Provide the (X, Y) coordinate of the cell's center where the given text is located.  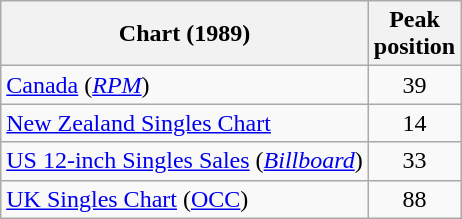
UK Singles Chart (OCC) (185, 199)
Canada (RPM) (185, 85)
Chart (1989) (185, 34)
14 (414, 123)
Peakposition (414, 34)
88 (414, 199)
New Zealand Singles Chart (185, 123)
33 (414, 161)
US 12-inch Singles Sales (Billboard) (185, 161)
39 (414, 85)
